Provide the (X, Y) coordinate of the cell's center where the given text is located.  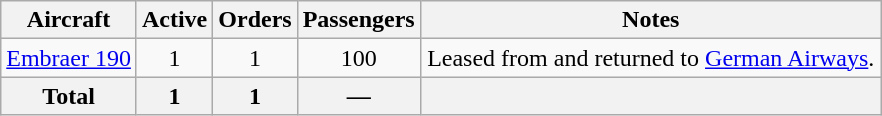
Aircraft (69, 20)
Leased from and returned to German Airways. (650, 58)
100 (358, 58)
Embraer 190 (69, 58)
Total (69, 96)
Active (174, 20)
Orders (255, 20)
Notes (650, 20)
— (358, 96)
Passengers (358, 20)
